Output the [x, y] coordinate of the center of the cell containing the given text.  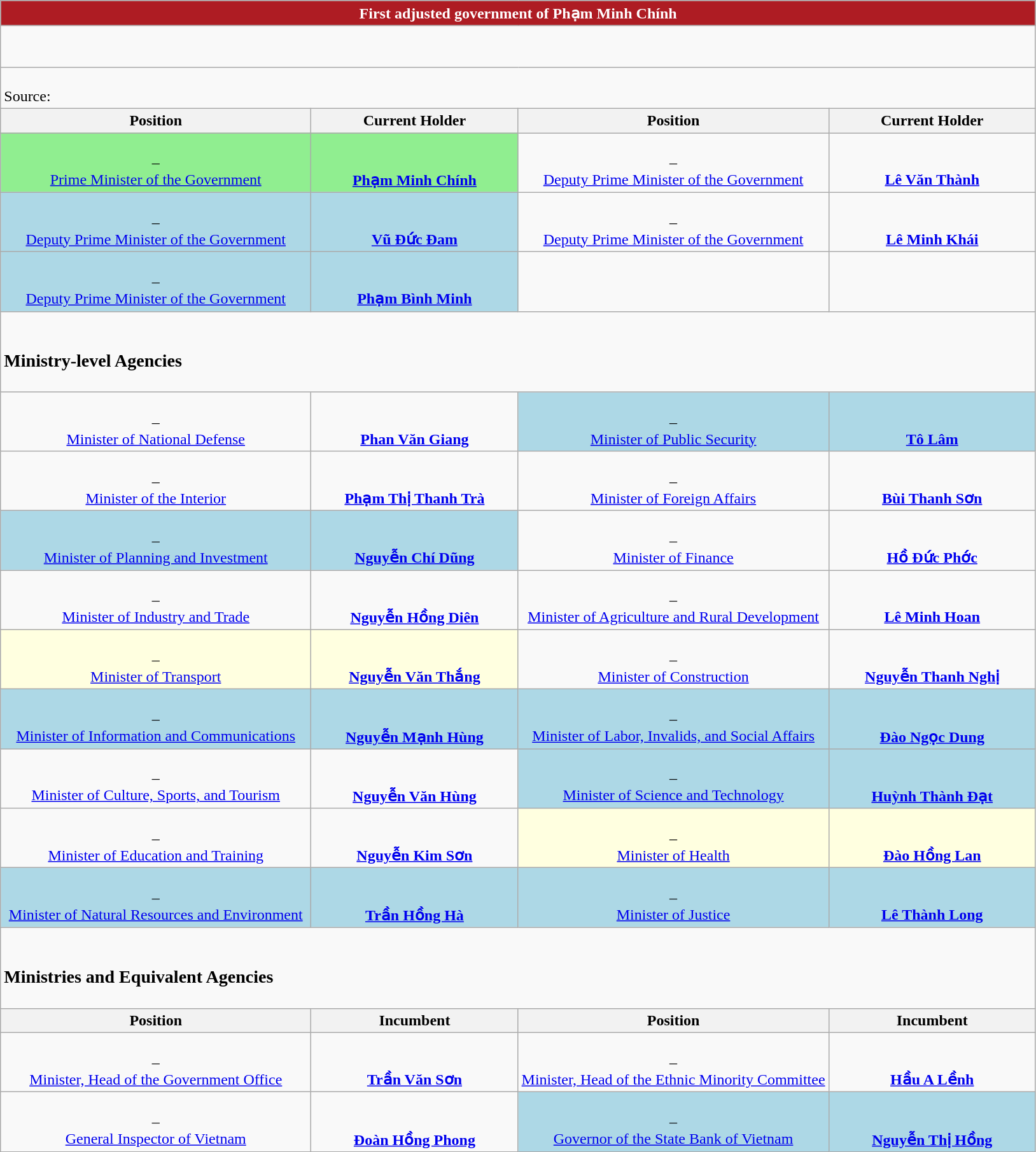
–Minister of Public Security [673, 421]
Bùi Thanh Sơn [932, 481]
Lê Văn Thành [932, 162]
Tô Lâm [932, 421]
–Minister of Information and Communications [156, 719]
– Governor of the State Bank of Vietnam [673, 1122]
–Minister of Industry and Trade [156, 600]
–Minister of Health [673, 838]
Huỳnh Thành Đạt [932, 778]
– Minister, Head of the Government Office [156, 1062]
Hồ Đức Phớc [932, 540]
Nguyễn Hồng Diên [415, 600]
–Minister of Culture, Sports, and Tourism [156, 778]
Lê Minh Khái [932, 222]
–Minister of Science and Technology [673, 778]
Phạm Bình Minh [415, 282]
Lê Minh Hoan [932, 600]
Lê Thành Long [932, 897]
Phạm Minh Chính [415, 162]
Đào Ngọc Dung [932, 719]
–Minister of Justice [673, 897]
– Minister, Head of the Ethnic Minority Committee [673, 1062]
–Minister of Planning and Investment [156, 540]
–Minister of Natural Resources and Environment [156, 897]
–Minister of the Interior [156, 481]
–Minister of Education and Training [156, 838]
– General Inspector of Vietnam [156, 1122]
Nguyễn Kim Sơn [415, 838]
–Minister of Finance [673, 540]
Phan Văn Giang [415, 421]
Nguyễn Văn Hùng [415, 778]
First adjusted government of Phạm Minh Chính [518, 13]
Nguyễn Mạnh Hùng [415, 719]
Source: [518, 88]
Đào Hồng Lan [932, 838]
Vũ Đức Đam [415, 222]
–Minister of National Defense [156, 421]
Hầu A Lềnh [932, 1062]
–Minister of Transport [156, 659]
Đoàn Hồng Phong [415, 1122]
Phạm Thị Thanh Trà [415, 481]
Nguyễn Thị Hồng [932, 1122]
Trần Hồng Hà [415, 897]
–Minister of Agriculture and Rural Development [673, 600]
–Prime Minister of the Government [156, 162]
–Minister of Labor, Invalids, and Social Affairs [673, 719]
–Minister of Foreign Affairs [673, 481]
Nguyễn Thanh Nghị [932, 659]
Ministry-level Agencies [518, 351]
–Minister of Construction [673, 659]
Ministries and Equivalent Agencies [518, 967]
Trần Văn Sơn [415, 1062]
Nguyễn Văn Thắng [415, 659]
Nguyễn Chí Dũng [415, 540]
